Scan for the cell matching the given text and deliver its [x, y] coordinate at center. 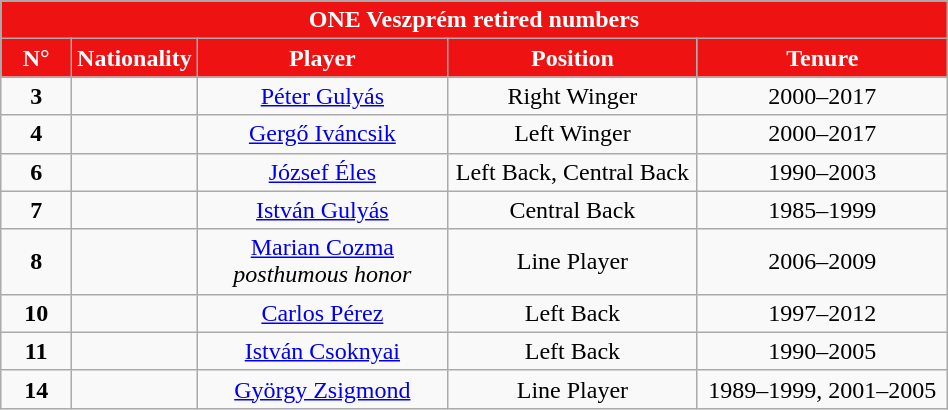
1989–1999, 2001–2005 [822, 389]
6 [36, 172]
1990–2003 [822, 172]
7 [36, 210]
N° [36, 58]
Position [572, 58]
1990–2005 [822, 351]
Left Winger [572, 134]
8 [36, 262]
3 [36, 96]
István Csoknyai [322, 351]
Tenure [822, 58]
14 [36, 389]
Nationality [135, 58]
István Gulyás [322, 210]
György Zsigmond [322, 389]
4 [36, 134]
Central Back [572, 210]
11 [36, 351]
Carlos Pérez [322, 313]
1985–1999 [822, 210]
ONE Veszprém retired numbers [474, 20]
József Éles [322, 172]
Péter Gulyás [322, 96]
Player [322, 58]
2006–2009 [822, 262]
1997–2012 [822, 313]
Right Winger [572, 96]
Gergő Iváncsik [322, 134]
Left Back, Central Back [572, 172]
10 [36, 313]
Marian Cozma posthumous honor [322, 262]
